Provide the (X, Y) coordinate of the cell's center where the given text is located.  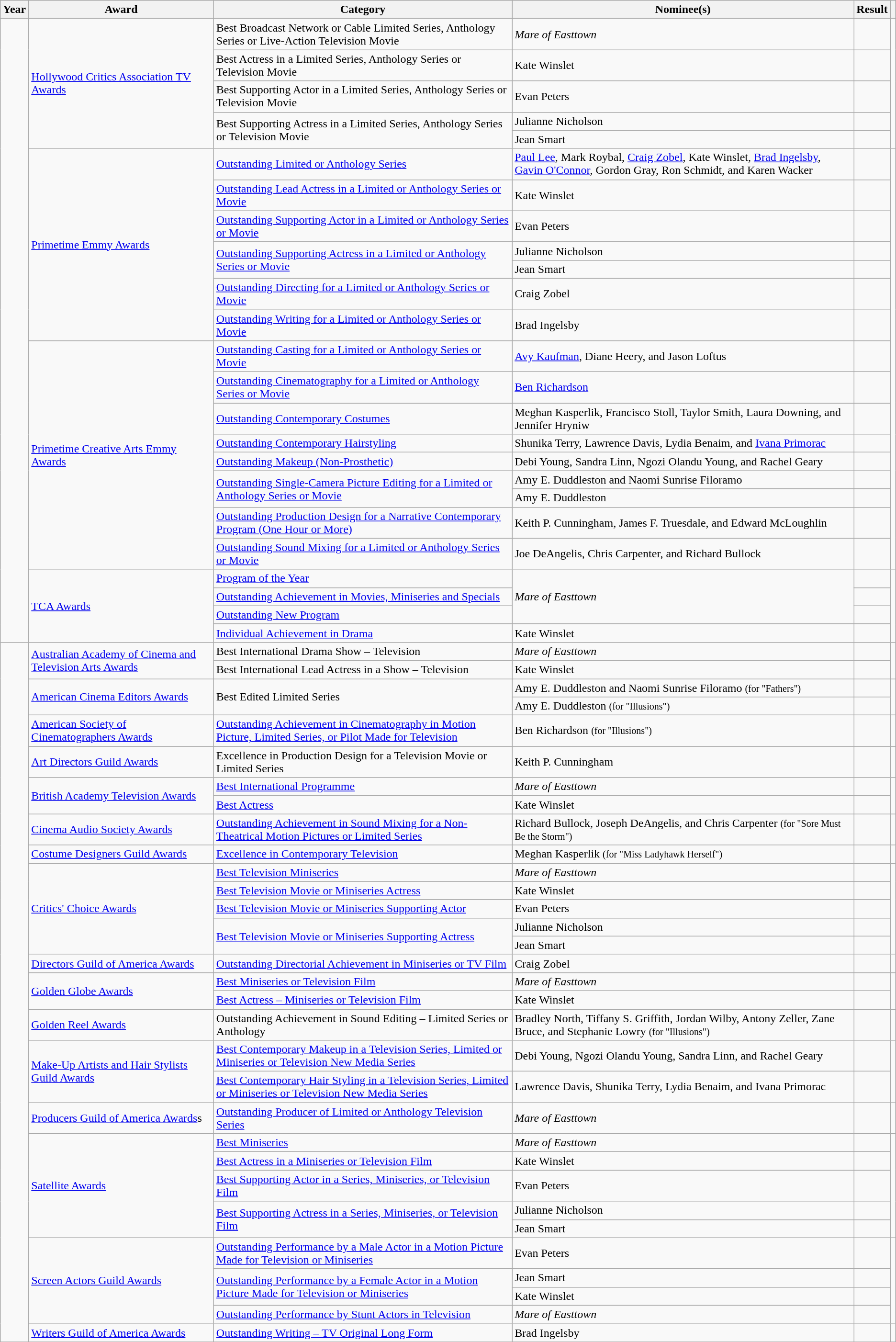
Shunika Terry, Lawrence Davis, Lydia Benaim, and Ivana Primorac (683, 443)
Critics' Choice Awards (122, 909)
Best Miniseries or Television Film (363, 981)
Best Television Movie or Miniseries Supporting Actress (363, 936)
British Academy Television Awards (122, 796)
Excellence in Contemporary Television (363, 854)
Art Directors Guild Awards (122, 762)
Costume Designers Guild Awards (122, 854)
Excellence in Production Design for a Television Movie or Limited Series (363, 762)
Ben Richardson (for "Illusions") (683, 731)
Paul Lee, Mark Roybal, Craig Zobel, Kate Winslet, Brad Ingelsby, Gavin O'Connor, Gordon Gray, Ron Schmidt, and Karen Wacker (683, 164)
Lawrence Davis, Shunika Terry, Lydia Benaim, and Ivana Primorac (683, 1087)
Result (872, 10)
Outstanding Casting for a Limited or Anthology Series or Movie (363, 356)
Keith P. Cunningham, James F. Truesdale, and Edward McLoughlin (683, 523)
Outstanding New Program (363, 615)
Outstanding Producer of Limited or Anthology Television Series (363, 1118)
Directors Guild of America Awards (122, 963)
Outstanding Supporting Actress in a Limited or Anthology Series or Movie (363, 260)
Nominee(s) (683, 10)
Best Actress (363, 805)
Outstanding Achievement in Cinematography in Motion Picture, Limited Series, or Pilot Made for Television (363, 731)
Award (122, 10)
Amy E. Duddleston (for "Illusions") (683, 706)
Ben Richardson (683, 388)
Avy Kaufman, Diane Heery, and Jason Loftus (683, 356)
Best Edited Limited Series (363, 697)
Outstanding Directorial Achievement in Miniseries or TV Film (363, 963)
Best Television Movie or Miniseries Supporting Actor (363, 909)
Outstanding Sound Mixing for a Limited or Anthology Series or Movie (363, 553)
Best Supporting Actress in a Limited Series, Anthology Series or Television Movie (363, 130)
Outstanding Lead Actress in a Limited or Anthology Series or Movie (363, 195)
Keith P. Cunningham (683, 762)
American Cinema Editors Awards (122, 697)
TCA Awards (122, 606)
Meghan Kasperlik, Francisco Stoll, Taylor Smith, Laura Downing, and Jennifer Hryniw (683, 418)
Best Supporting Actor in a Limited Series, Anthology Series or Television Movie (363, 97)
American Society of Cinematographers Awards (122, 731)
Best Actress in a Limited Series, Anthology Series or Television Movie (363, 65)
Outstanding Single-Camera Picture Editing for a Limited or Anthology Series or Movie (363, 489)
Outstanding Writing for a Limited or Anthology Series or Movie (363, 325)
Outstanding Performance by Stunt Actors in Television (363, 1314)
Category (363, 10)
Best Supporting Actress in a Series, Miniseries, or Television Film (363, 1219)
Writers Guild of America Awards (122, 1332)
Outstanding Performance by a Male Actor in a Motion Picture Made for Television or Miniseries (363, 1253)
Golden Reel Awards (122, 1025)
Best Actress – Miniseries or Television Film (363, 1000)
Best Contemporary Hair Styling in a Television Series, Limited or Miniseries or Television New Media Series (363, 1087)
Best Broadcast Network or Cable Limited Series, Anthology Series or Live-Action Television Movie (363, 34)
Amy E. Duddleston and Naomi Sunrise Filoramo (683, 480)
Outstanding Cinematography for a Limited or Anthology Series or Movie (363, 388)
Cinema Audio Society Awards (122, 829)
Outstanding Directing for a Limited or Anthology Series or Movie (363, 294)
Make-Up Artists and Hair Stylists Guild Awards (122, 1071)
Best Miniseries (363, 1143)
Outstanding Production Design for a Narrative Contemporary Program (One Hour or More) (363, 523)
Hollywood Critics Association TV Awards (122, 83)
Best Television Miniseries (363, 872)
Best Actress in a Miniseries or Television Film (363, 1161)
Individual Achievement in Drama (363, 633)
Best Television Movie or Miniseries Actress (363, 891)
Outstanding Limited or Anthology Series (363, 164)
Best International Lead Actress in a Show – Television (363, 669)
Golden Globe Awards (122, 991)
Australian Academy of Cinema and Television Arts Awards (122, 660)
Screen Actors Guild Awards (122, 1280)
Producers Guild of America Awardss (122, 1118)
Primetime Emmy Awards (122, 244)
Debi Young, Sandra Linn, Ngozi Olandu Young, and Rachel Geary (683, 462)
Year (14, 10)
Outstanding Achievement in Movies, Miniseries and Specials (363, 597)
Satellite Awards (122, 1185)
Amy E. Duddleston (683, 498)
Outstanding Writing – TV Original Long Form (363, 1332)
Best International Drama Show – Television (363, 651)
Program of the Year (363, 578)
Outstanding Contemporary Costumes (363, 418)
Meghan Kasperlik (for "Miss Ladyhawk Herself") (683, 854)
Outstanding Contemporary Hairstyling (363, 443)
Best Supporting Actor in a Series, Miniseries, or Television Film (363, 1185)
Amy E. Duddleston and Naomi Sunrise Filoramo (for "Fathers") (683, 688)
Outstanding Makeup (Non-Prosthetic) (363, 462)
Outstanding Supporting Actor in a Limited or Anthology Series or Movie (363, 226)
Outstanding Performance by a Female Actor in a Motion Picture Made for Television or Miniseries (363, 1287)
Joe DeAngelis, Chris Carpenter, and Richard Bullock (683, 553)
Bradley North, Tiffany S. Griffith, Jordan Wilby, Antony Zeller, Zane Bruce, and Stephanie Lowry (for "Illusions") (683, 1025)
Outstanding Achievement in Sound Editing – Limited Series or Anthology (363, 1025)
Richard Bullock, Joseph DeAngelis, and Chris Carpenter (for "Sore Must Be the Storm") (683, 829)
Outstanding Achievement in Sound Mixing for a Non-Theatrical Motion Pictures or Limited Series (363, 829)
Debi Young, Ngozi Olandu Young, Sandra Linn, and Rachel Geary (683, 1056)
Primetime Creative Arts Emmy Awards (122, 455)
Best Contemporary Makeup in a Television Series, Limited or Miniseries or Television New Media Series (363, 1056)
Best International Programme (363, 787)
